Pinpoint the cell where the given text exists, returning its (x, y) midpoint coordinate. 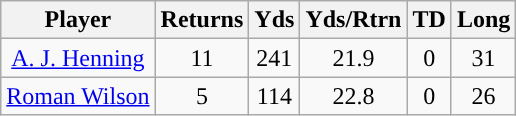
114 (274, 96)
Yds/Rtrn (354, 20)
26 (483, 96)
5 (202, 96)
Yds (274, 20)
241 (274, 58)
TD (429, 20)
Returns (202, 20)
21.9 (354, 58)
Roman Wilson (78, 96)
A. J. Henning (78, 58)
31 (483, 58)
Long (483, 20)
22.8 (354, 96)
Player (78, 20)
11 (202, 58)
